Find where the given text appears and provide that cell's center as [X, Y] coordinate. 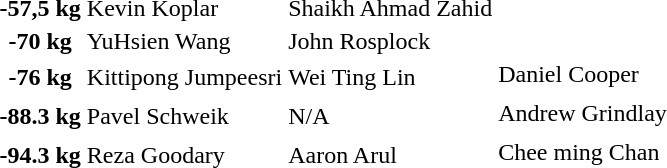
Pavel Schweik [184, 116]
Wei Ting Lin [390, 77]
YuHsien Wang [184, 41]
Kittipong Jumpeesri [184, 77]
John Rosplock [390, 41]
N/A [390, 116]
